Detect which cell encompasses the target text, then output its [X, Y] center coordinate. 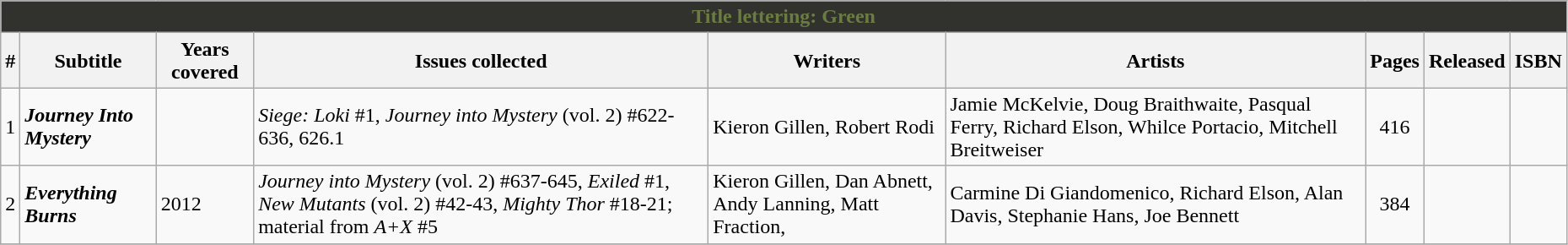
2012 [205, 204]
Journey into Mystery (vol. 2) #637-645, Exiled #1, New Mutants (vol. 2) #42-43, Mighty Thor #18-21; material from A+X #5 [481, 204]
384 [1395, 204]
Kieron Gillen, Dan Abnett, Andy Lanning, Matt Fraction, [827, 204]
Siege: Loki #1, Journey into Mystery (vol. 2) #622-636, 626.1 [481, 127]
Artists [1156, 61]
Kieron Gillen, Robert Rodi [827, 127]
Writers [827, 61]
Everything Burns [88, 204]
Issues collected [481, 61]
ISBN [1538, 61]
Title lettering: Green [784, 17]
2 [10, 204]
1 [10, 127]
Carmine Di Giandomenico, Richard Elson, Alan Davis, Stephanie Hans, Joe Bennett [1156, 204]
Pages [1395, 61]
Subtitle [88, 61]
Journey Into Mystery [88, 127]
416 [1395, 127]
Released [1467, 61]
# [10, 61]
Jamie McKelvie, Doug Braithwaite, Pasqual Ferry, Richard Elson, Whilce Portacio, Mitchell Breitweiser [1156, 127]
Years covered [205, 61]
